Determine the (X, Y) coordinate at the center of the cell enclosing the given text.  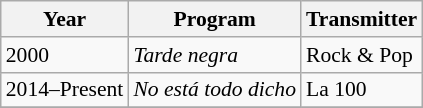
2014–Present (65, 90)
Program (214, 19)
Tarde negra (214, 55)
No está todo dicho (214, 90)
Year (65, 19)
Rock & Pop (362, 55)
Transmitter (362, 19)
2000 (65, 55)
La 100 (362, 90)
